Pinpoint the cell where the given text exists, returning its (x, y) midpoint coordinate. 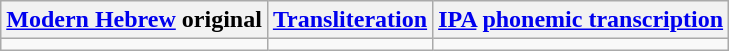
Transliteration (350, 20)
Modern Hebrew original (134, 20)
IPA phonemic transcription (581, 20)
